Capture the cell that displays the provided text and extract its (X, Y) central coordinate. 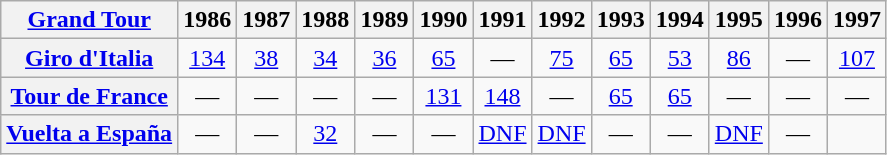
38 (266, 58)
34 (326, 58)
148 (502, 96)
Grand Tour (90, 20)
131 (444, 96)
1990 (444, 20)
1995 (738, 20)
32 (326, 134)
1987 (266, 20)
1994 (680, 20)
Giro d'Italia (90, 58)
Vuelta a España (90, 134)
36 (384, 58)
1996 (798, 20)
107 (856, 58)
86 (738, 58)
53 (680, 58)
1988 (326, 20)
1992 (562, 20)
1989 (384, 20)
Tour de France (90, 96)
75 (562, 58)
1993 (620, 20)
1991 (502, 20)
134 (208, 58)
1997 (856, 20)
1986 (208, 20)
